Provide the (X, Y) coordinate of the cell's center where the given text is located.  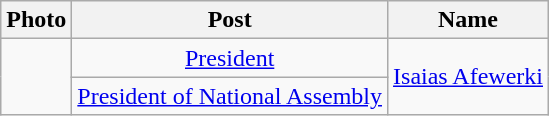
Isaias Afewerki (468, 77)
Name (468, 20)
President (230, 58)
Post (230, 20)
President of National Assembly (230, 96)
Photo (36, 20)
